Detect which cell encompasses the target text, then output its [x, y] center coordinate. 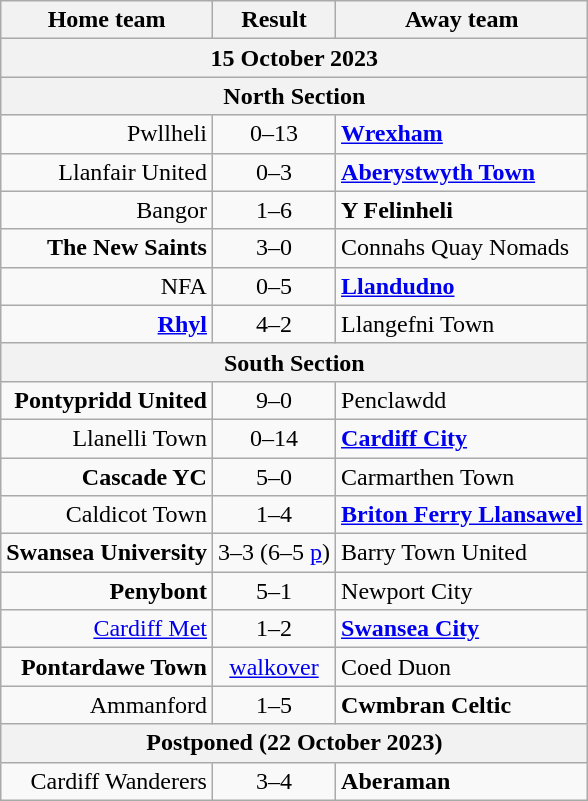
1–5 [274, 705]
1–4 [274, 515]
walkover [274, 667]
Llandudno [462, 286]
0–14 [274, 438]
15 October 2023 [294, 58]
Ammanford [107, 705]
Cardiff City [462, 438]
Wrexham [462, 134]
Home team [107, 20]
Carmarthen Town [462, 477]
Away team [462, 20]
1–2 [274, 629]
The New Saints [107, 248]
Connahs Quay Nomads [462, 248]
Y Felinheli [462, 210]
Aberystwyth Town [462, 172]
0–5 [274, 286]
Cardiff Wanderers [107, 781]
Penclawdd [462, 400]
Result [274, 20]
Cardiff Met [107, 629]
Llanelli Town [107, 438]
Cascade YC [107, 477]
Briton Ferry Llansawel [462, 515]
Coed Duon [462, 667]
3–4 [274, 781]
Bangor [107, 210]
Caldicot Town [107, 515]
Pwllheli [107, 134]
0–13 [274, 134]
Rhyl [107, 324]
3–0 [274, 248]
NFA [107, 286]
Pontardawe Town [107, 667]
Swansea University [107, 553]
Llangefni Town [462, 324]
Barry Town United [462, 553]
3–3 (6–5 p) [274, 553]
Cwmbran Celtic [462, 705]
North Section [294, 96]
5–0 [274, 477]
Swansea City [462, 629]
0–3 [274, 172]
5–1 [274, 591]
Pontypridd United [107, 400]
South Section [294, 362]
Penybont [107, 591]
1–6 [274, 210]
Llanfair United [107, 172]
4–2 [274, 324]
Newport City [462, 591]
Aberaman [462, 781]
9–0 [274, 400]
Postponed (22 October 2023) [294, 743]
